Return [X, Y] of the center of cell containing provided text 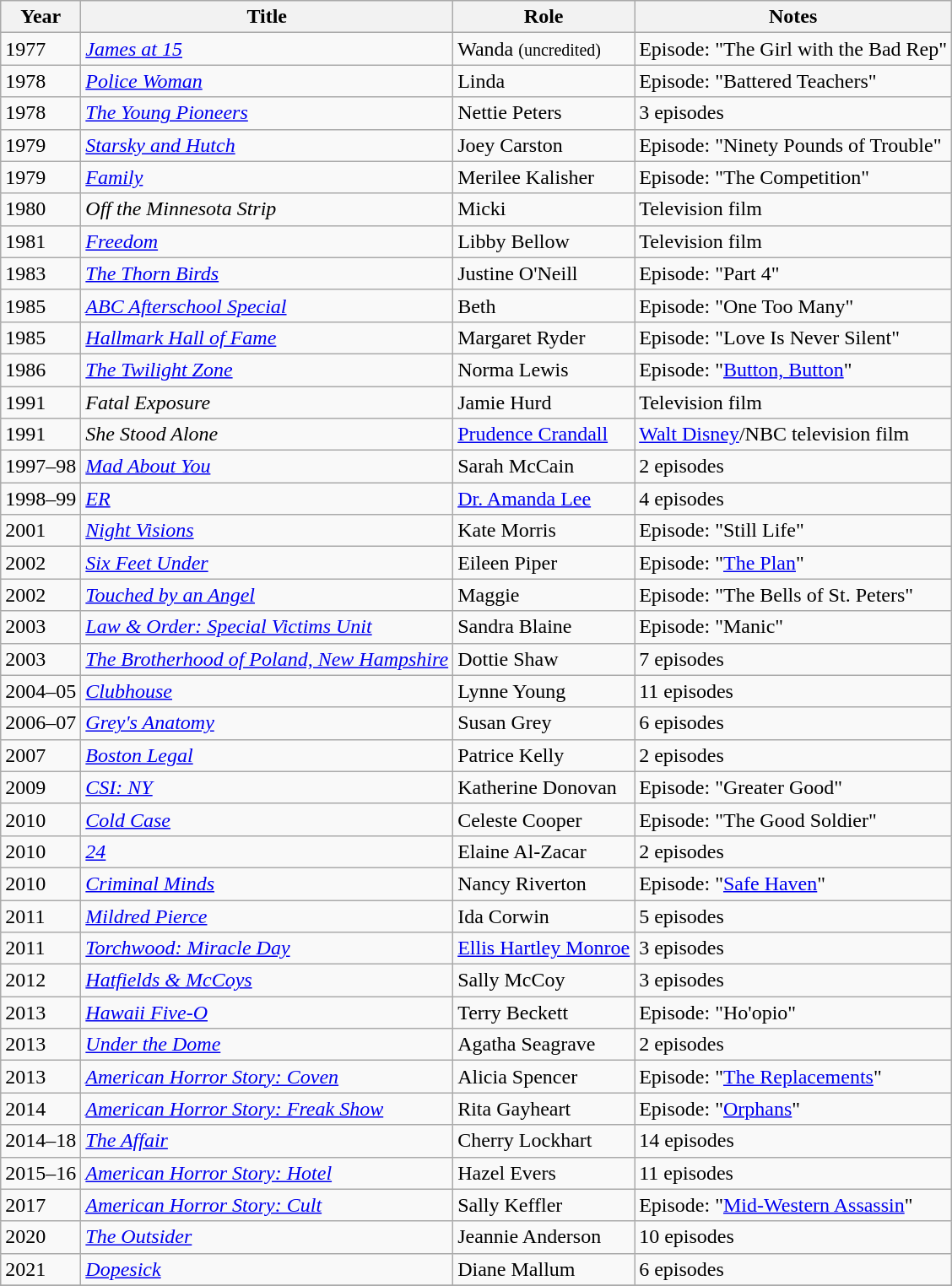
Susan Grey [544, 723]
2007 [41, 755]
Role [544, 17]
Linda [544, 81]
Six Feet Under [267, 563]
The Twilight Zone [267, 370]
Law & Order: Special Victims Unit [267, 627]
Merilee Kalisher [544, 177]
Criminal Minds [267, 883]
American Horror Story: Freak Show [267, 1109]
Hallmark Hall of Fame [267, 338]
Beth [544, 305]
Year [41, 17]
American Horror Story: Coven [267, 1077]
Walt Disney/NBC television film [793, 435]
1981 [41, 241]
Starsky and Hutch [267, 145]
4 episodes [793, 499]
Torchwood: Miracle Day [267, 948]
Episode: "Safe Haven" [793, 883]
Episode: "The Girl with the Bad Rep" [793, 49]
Cherry Lockhart [544, 1141]
Episode: "Love Is Never Silent" [793, 338]
Hatfields & McCoys [267, 981]
Hawaii Five-O [267, 1013]
Nancy Riverton [544, 883]
Libby Bellow [544, 241]
Freedom [267, 241]
Elaine Al-Zacar [544, 851]
American Horror Story: Hotel [267, 1173]
The Affair [267, 1141]
Hazel Evers [544, 1173]
Episode: "The Replacements" [793, 1077]
2014–18 [41, 1141]
Off the Minnesota Strip [267, 209]
1998–99 [41, 499]
Maggie [544, 595]
10 episodes [793, 1237]
Under the Dome [267, 1045]
2006–07 [41, 723]
Episode: "Battered Teachers" [793, 81]
Episode: "Orphans" [793, 1109]
Episode: "One Too Many" [793, 305]
2009 [41, 787]
24 [267, 851]
Sally Keffler [544, 1205]
The Brotherhood of Poland, New Hampshire [267, 659]
Clubhouse [267, 691]
2014 [41, 1109]
Mad About You [267, 467]
Episode: "Manic" [793, 627]
Diane Mallum [544, 1269]
Wanda (uncredited) [544, 49]
ABC Afterschool Special [267, 305]
Lynne Young [544, 691]
7 episodes [793, 659]
Agatha Seagrave [544, 1045]
1986 [41, 370]
Cold Case [267, 819]
The Thorn Birds [267, 273]
Rita Gayheart [544, 1109]
Boston Legal [267, 755]
Jeannie Anderson [544, 1237]
Mildred Pierce [267, 916]
Margaret Ryder [544, 338]
The Outsider [267, 1237]
Dottie Shaw [544, 659]
Episode: "Part 4" [793, 273]
Sandra Blaine [544, 627]
Family [267, 177]
Terry Beckett [544, 1013]
Nettie Peters [544, 113]
CSI: NY [267, 787]
Touched by an Angel [267, 595]
2020 [41, 1237]
Title [267, 17]
Episode: "Button, Button" [793, 370]
Night Visions [267, 531]
Episode: "The Competition" [793, 177]
Justine O'Neill [544, 273]
Micki [544, 209]
Fatal Exposure [267, 403]
14 episodes [793, 1141]
Dr. Amanda Lee [544, 499]
1997–98 [41, 467]
ER [267, 499]
Celeste Cooper [544, 819]
Episode: "Mid-Western Assassin" [793, 1205]
1983 [41, 273]
Dopesick [267, 1269]
Eileen Piper [544, 563]
2001 [41, 531]
Police Woman [267, 81]
Episode: "The Bells of St. Peters" [793, 595]
2012 [41, 981]
Katherine Donovan [544, 787]
Kate Morris [544, 531]
Ida Corwin [544, 916]
Grey's Anatomy [267, 723]
1980 [41, 209]
2015–16 [41, 1173]
2021 [41, 1269]
Alicia Spencer [544, 1077]
Episode: "The Good Soldier" [793, 819]
Episode: "Ho'opio" [793, 1013]
1977 [41, 49]
Joey Carston [544, 145]
2017 [41, 1205]
The Young Pioneers [267, 113]
Norma Lewis [544, 370]
Episode: "Ninety Pounds of Trouble" [793, 145]
5 episodes [793, 916]
2004–05 [41, 691]
Jamie Hurd [544, 403]
Episode: "Still Life" [793, 531]
Sarah McCain [544, 467]
Patrice Kelly [544, 755]
James at 15 [267, 49]
She Stood Alone [267, 435]
Prudence Crandall [544, 435]
Ellis Hartley Monroe [544, 948]
Sally McCoy [544, 981]
Notes [793, 17]
Episode: "Greater Good" [793, 787]
American Horror Story: Cult [267, 1205]
Episode: "The Plan" [793, 563]
